Pinpoint the cell where the given text exists, returning its (x, y) midpoint coordinate. 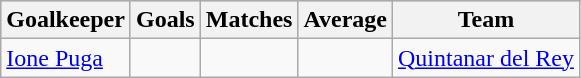
Quintanar del Rey (486, 58)
Team (486, 20)
Goalkeeper (66, 20)
Goals (165, 20)
Average (346, 20)
Ione Puga (66, 58)
Matches (249, 20)
